Output the (X, Y) coordinate of the center of the cell containing the given text.  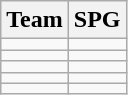
SPG (97, 20)
Team (35, 20)
